Return [x, y] of the center of cell containing provided text 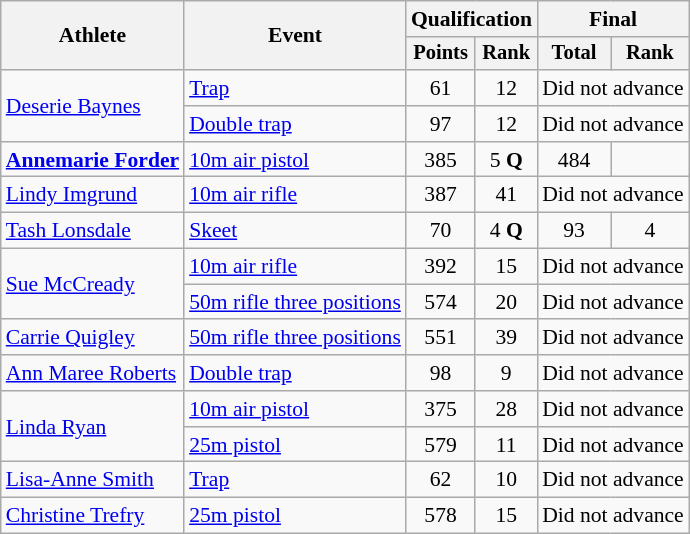
93 [574, 231]
Tash Lonsdale [92, 231]
Qualification [472, 19]
385 [440, 160]
Points [440, 54]
11 [506, 445]
579 [440, 445]
Christine Trefry [92, 516]
484 [574, 160]
9 [506, 373]
98 [440, 373]
20 [506, 302]
Total [574, 54]
387 [440, 195]
61 [440, 88]
Linda Ryan [92, 426]
62 [440, 480]
Event [295, 36]
Ann Maree Roberts [92, 373]
5 Q [506, 160]
Athlete [92, 36]
Skeet [295, 231]
28 [506, 409]
574 [440, 302]
39 [506, 338]
578 [440, 516]
41 [506, 195]
4 Q [506, 231]
10 [506, 480]
Lisa-Anne Smith [92, 480]
97 [440, 124]
Sue McCready [92, 284]
Deserie Baynes [92, 106]
Carrie Quigley [92, 338]
375 [440, 409]
Annemarie Forder [92, 160]
70 [440, 231]
Final [613, 19]
Lindy Imgrund [92, 195]
392 [440, 267]
551 [440, 338]
4 [650, 231]
